Capture the cell that displays the provided text and extract its [X, Y] central coordinate. 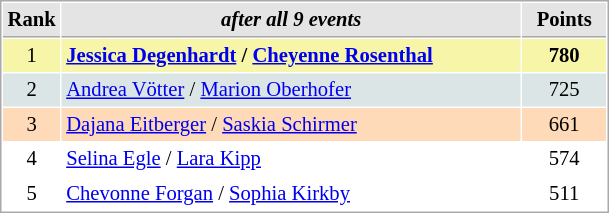
5 [32, 194]
1 [32, 56]
2 [32, 90]
780 [564, 56]
after all 9 events [292, 20]
Dajana Eitberger / Saskia Schirmer [292, 124]
Rank [32, 20]
4 [32, 158]
Selina Egle / Lara Kipp [292, 158]
661 [564, 124]
574 [564, 158]
3 [32, 124]
Jessica Degenhardt / Cheyenne Rosenthal [292, 56]
725 [564, 90]
Andrea Vötter / Marion Oberhofer [292, 90]
511 [564, 194]
Points [564, 20]
Chevonne Forgan / Sophia Kirkby [292, 194]
